Capture the cell that displays the provided text and extract its [X, Y] central coordinate. 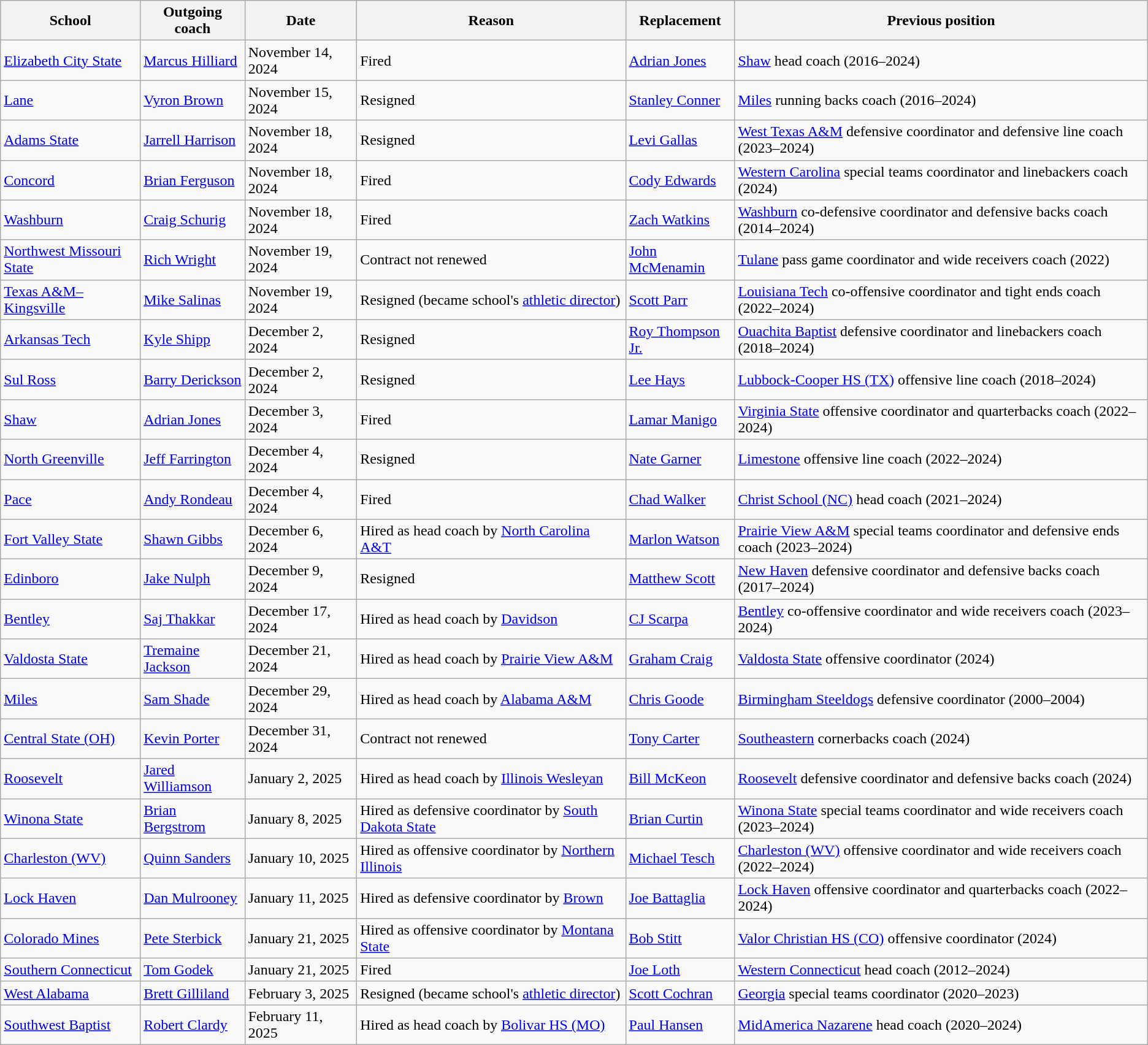
Jake Nulph [193, 579]
Vyron Brown [193, 101]
Roosevelt [71, 779]
Lamar Manigo [680, 419]
Saj Thakkar [193, 619]
Christ School (NC) head coach (2021–2024) [941, 499]
Bentley co-offensive coordinator and wide receivers coach (2023–2024) [941, 619]
Levi Gallas [680, 140]
January 8, 2025 [300, 818]
November 14, 2024 [300, 60]
Elizabeth City State [71, 60]
Rich Wright [193, 260]
Zach Watkins [680, 220]
Louisiana Tech co-offensive coordinator and tight ends coach (2022–2024) [941, 299]
Fort Valley State [71, 540]
Hired as head coach by Prairie View A&M [491, 659]
Marcus Hilliard [193, 60]
Tremaine Jackson [193, 659]
Joe Battaglia [680, 898]
Quinn Sanders [193, 859]
February 11, 2025 [300, 1024]
Pace [71, 499]
Central State (OH) [71, 738]
Jarrell Harrison [193, 140]
Virginia State offensive coordinator and quarterbacks coach (2022–2024) [941, 419]
Mike Salinas [193, 299]
Northwest Missouri State [71, 260]
Cody Edwards [680, 180]
Valdosta State offensive coordinator (2024) [941, 659]
Southeastern cornerbacks coach (2024) [941, 738]
Miles [71, 699]
MidAmerica Nazarene head coach (2020–2024) [941, 1024]
Bob Stitt [680, 938]
Miles running backs coach (2016–2024) [941, 101]
Reason [491, 21]
December 9, 2024 [300, 579]
John McMenamin [680, 260]
December 31, 2024 [300, 738]
Lane [71, 101]
Hired as offensive coordinator by Northern Illinois [491, 859]
Southwest Baptist [71, 1024]
Barry Derickson [193, 379]
Outgoing coach [193, 21]
Jared Williamson [193, 779]
Tony Carter [680, 738]
CJ Scarpa [680, 619]
Marlon Watson [680, 540]
Valor Christian HS (CO) offensive coordinator (2024) [941, 938]
Hired as head coach by Alabama A&M [491, 699]
December 21, 2024 [300, 659]
Hired as head coach by Illinois Wesleyan [491, 779]
Winona State [71, 818]
Southern Connecticut [71, 970]
Charleston (WV) [71, 859]
Shawn Gibbs [193, 540]
West Texas A&M defensive coordinator and defensive line coach (2023–2024) [941, 140]
Arkansas Tech [71, 340]
Previous position [941, 21]
Washburn [71, 220]
December 17, 2024 [300, 619]
Chad Walker [680, 499]
Lee Hays [680, 379]
Concord [71, 180]
Brett Gilliland [193, 993]
Western Carolina special teams coordinator and linebackers coach (2024) [941, 180]
Charleston (WV) offensive coordinator and wide receivers coach (2022–2024) [941, 859]
Georgia special teams coordinator (2020–2023) [941, 993]
Kevin Porter [193, 738]
Texas A&M–Kingsville [71, 299]
January 2, 2025 [300, 779]
Nate Garner [680, 459]
Hired as offensive coordinator by Montana State [491, 938]
Sul Ross [71, 379]
Date [300, 21]
Chris Goode [680, 699]
Hired as head coach by Bolivar HS (MO) [491, 1024]
Bentley [71, 619]
Adams State [71, 140]
Shaw [71, 419]
January 11, 2025 [300, 898]
February 3, 2025 [300, 993]
Hired as defensive coordinator by South Dakota State [491, 818]
Brian Ferguson [193, 180]
January 10, 2025 [300, 859]
Paul Hansen [680, 1024]
School [71, 21]
Scott Cochran [680, 993]
Robert Clardy [193, 1024]
Hired as head coach by Davidson [491, 619]
December 3, 2024 [300, 419]
December 29, 2024 [300, 699]
Replacement [680, 21]
Birmingham Steeldogs defensive coordinator (2000–2004) [941, 699]
Sam Shade [193, 699]
Western Connecticut head coach (2012–2024) [941, 970]
Winona State special teams coordinator and wide receivers coach (2023–2024) [941, 818]
December 6, 2024 [300, 540]
Dan Mulrooney [193, 898]
Shaw head coach (2016–2024) [941, 60]
Tom Godek [193, 970]
North Greenville [71, 459]
Graham Craig [680, 659]
Matthew Scott [680, 579]
Stanley Conner [680, 101]
Scott Parr [680, 299]
Lubbock-Cooper HS (TX) offensive line coach (2018–2024) [941, 379]
Limestone offensive line coach (2022–2024) [941, 459]
Roosevelt defensive coordinator and defensive backs coach (2024) [941, 779]
Hired as head coach by North Carolina A&T [491, 540]
Washburn co-defensive coordinator and defensive backs coach (2014–2024) [941, 220]
Pete Sterbick [193, 938]
Hired as defensive coordinator by Brown [491, 898]
Brian Bergstrom [193, 818]
Colorado Mines [71, 938]
Roy Thompson Jr. [680, 340]
Valdosta State [71, 659]
Bill McKeon [680, 779]
New Haven defensive coordinator and defensive backs coach (2017–2024) [941, 579]
Jeff Farrington [193, 459]
Brian Curtin [680, 818]
Edinboro [71, 579]
Craig Schurig [193, 220]
Andy Rondeau [193, 499]
Michael Tesch [680, 859]
Joe Loth [680, 970]
Ouachita Baptist defensive coordinator and linebackers coach (2018–2024) [941, 340]
Prairie View A&M special teams coordinator and defensive ends coach (2023–2024) [941, 540]
Kyle Shipp [193, 340]
November 15, 2024 [300, 101]
Lock Haven [71, 898]
Tulane pass game coordinator and wide receivers coach (2022) [941, 260]
West Alabama [71, 993]
Lock Haven offensive coordinator and quarterbacks coach (2022–2024) [941, 898]
